From the cell containing the given text, extract its center point as [X, Y] coordinate. 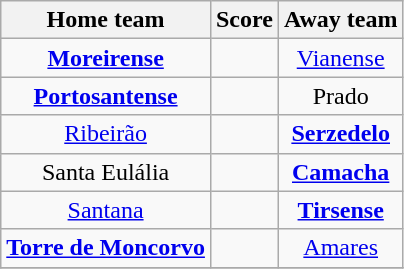
Torre de Moncorvo [106, 248]
Serzedelo [340, 134]
Prado [340, 96]
Vianense [340, 58]
Home team [106, 20]
Moreirense [106, 58]
Santana [106, 210]
Score [244, 20]
Tirsense [340, 210]
Santa Eulália [106, 172]
Amares [340, 248]
Ribeirão [106, 134]
Away team [340, 20]
Portosantense [106, 96]
Camacha [340, 172]
